Detect which cell encompasses the target text, then output its [X, Y] center coordinate. 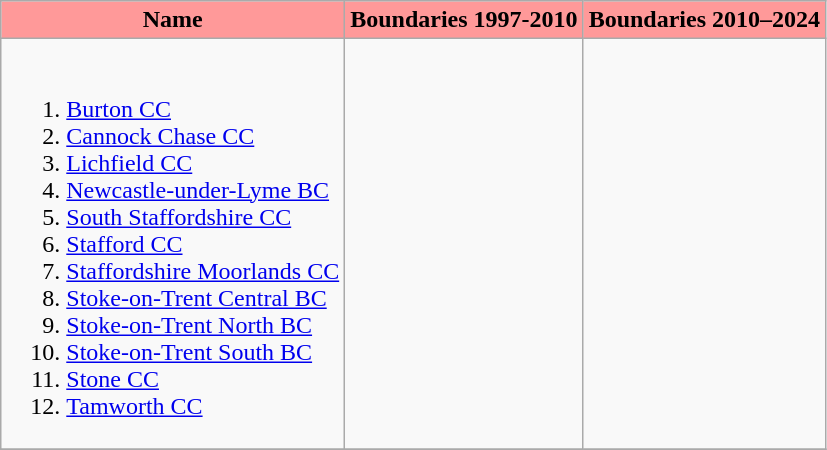
Name [173, 20]
Boundaries 2010–2024 [704, 20]
Boundaries 1997-2010 [464, 20]
